Capture the cell that displays the provided text and extract its (x, y) central coordinate. 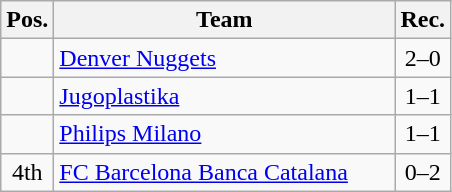
Pos. (28, 20)
Jugoplastika (224, 96)
4th (28, 172)
2–0 (423, 58)
FC Barcelona Banca Catalana (224, 172)
Philips Milano (224, 134)
0–2 (423, 172)
Team (224, 20)
Rec. (423, 20)
Denver Nuggets (224, 58)
